Search for the cell housing the specified text and yield its [X, Y] center coordinate. 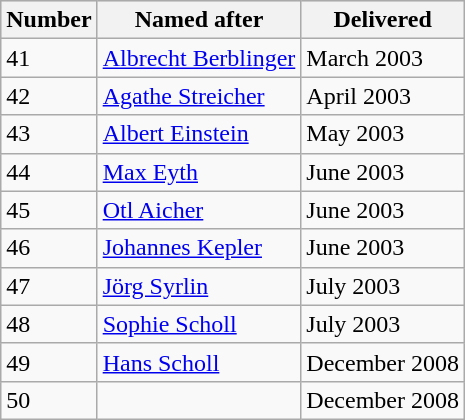
Jörg Syrlin [199, 286]
48 [49, 324]
46 [49, 248]
Max Eyth [199, 172]
47 [49, 286]
45 [49, 210]
50 [49, 400]
March 2003 [383, 58]
44 [49, 172]
Hans Scholl [199, 362]
Number [49, 20]
49 [49, 362]
42 [49, 96]
Johannes Kepler [199, 248]
Agathe Streicher [199, 96]
May 2003 [383, 134]
Named after [199, 20]
April 2003 [383, 96]
Otl Aicher [199, 210]
43 [49, 134]
Sophie Scholl [199, 324]
Albrecht Berblinger [199, 58]
Albert Einstein [199, 134]
Delivered [383, 20]
41 [49, 58]
